Extract the [X, Y] coordinate from the center of the cell holding the provided text.  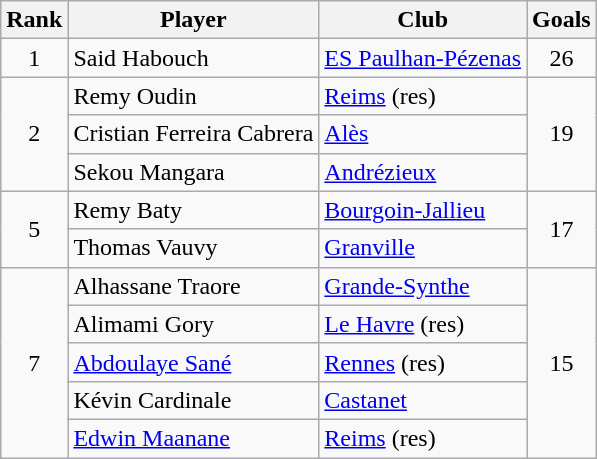
Castanet [423, 400]
Alhassane Traore [194, 286]
17 [561, 229]
2 [34, 134]
Andrézieux [423, 172]
19 [561, 134]
Player [194, 20]
ES Paulhan-Pézenas [423, 58]
Club [423, 20]
7 [34, 362]
Remy Baty [194, 210]
Goals [561, 20]
Edwin Maanane [194, 438]
Bourgoin-Jallieu [423, 210]
Cristian Ferreira Cabrera [194, 134]
Said Habouch [194, 58]
1 [34, 58]
Alimami Gory [194, 324]
Rennes (res) [423, 362]
15 [561, 362]
Granville [423, 248]
Le Havre (res) [423, 324]
Sekou Mangara [194, 172]
5 [34, 229]
Alès [423, 134]
Remy Oudin [194, 96]
Thomas Vauvy [194, 248]
Grande-Synthe [423, 286]
26 [561, 58]
Rank [34, 20]
Kévin Cardinale [194, 400]
Abdoulaye Sané [194, 362]
